Pinpoint the cell where the given text exists, returning its (X, Y) midpoint coordinate. 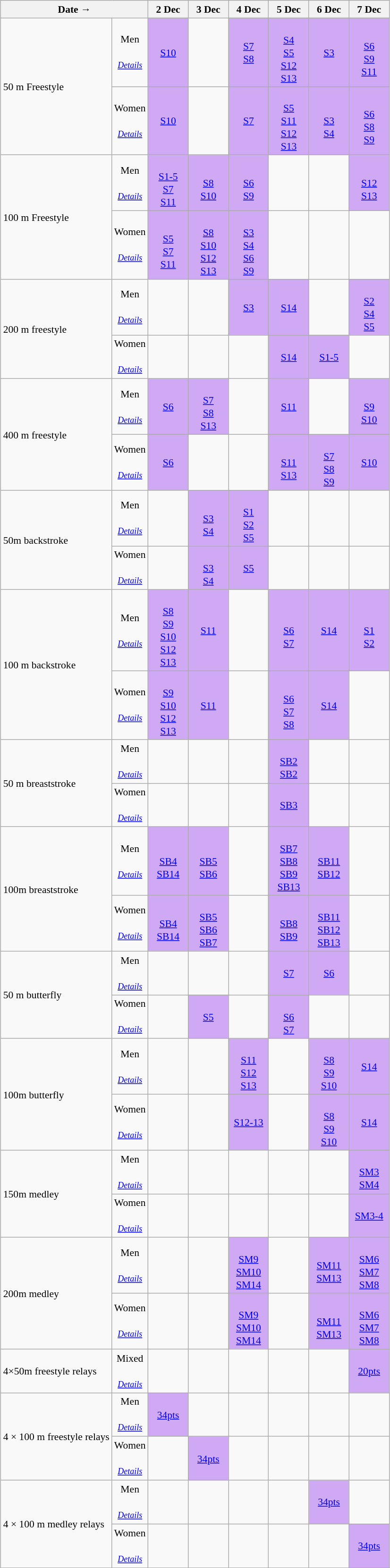
S8 S9 S10 S12 S13 (168, 630)
SB11 SB12 (329, 861)
S6 S9 S11 (369, 52)
4 Dec (248, 9)
SM3-4 (369, 1216)
S12-13 (248, 1122)
20pts (369, 1371)
50m backstroke (57, 540)
S5 S11 S12 S13 (289, 121)
S8 S10 S12 S13 (209, 244)
400 m freestyle (57, 434)
SB5 SB6 (209, 861)
S4 S5 S12 S13 (289, 52)
S8 S10 (209, 183)
100 m backstroke (57, 665)
SB7 SB8 SB9 SB13 (289, 861)
S9 S10 (369, 406)
S2 S4 S5 (369, 307)
7 Dec (369, 9)
200 m freestyle (57, 329)
4 × 100 m freestyle relays (57, 1436)
SB5 SB6 SB7 (209, 923)
6 Dec (329, 9)
S7 S8 S13 (209, 406)
SB2 SB2 (289, 761)
SB3 (289, 805)
SB8 SB9 (289, 923)
S3 S4 S6 S9 (248, 244)
S7 S8 S9 (329, 462)
S1 S2 (369, 630)
100 m Freestyle (57, 217)
S5 S7 S11 (168, 244)
S9 S10 S12 S13 (168, 705)
Date → (75, 9)
4 × 100 m medley relays (57, 1524)
150m medley (57, 1193)
MixedDetails (130, 1371)
S6 S9 (248, 183)
50 m Freestyle (57, 86)
S1 S2 S5 (248, 518)
3 Dec (209, 9)
SB11 SB12 SB13 (329, 923)
200m medley (57, 1293)
100m breaststroke (57, 889)
S7S8 (248, 52)
50 m butterfly (57, 995)
S6 S8 S9 (369, 121)
S1-5 (329, 357)
5 Dec (289, 9)
50 m breaststroke (57, 783)
SM3 SM4 (369, 1172)
4×50m freestyle relays (57, 1371)
100m butterfly (57, 1094)
S1-5 S7 S11 (168, 183)
S6 S7 S8 (289, 705)
S11 S12 S13 (248, 1066)
2 Dec (168, 9)
S12 S13 (369, 183)
S11 S13 (289, 462)
